From the cell containing the given text, extract its center point as (X, Y) coordinate. 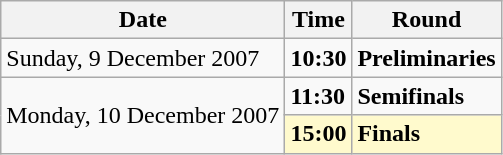
Sunday, 9 December 2007 (143, 58)
Round (426, 20)
Date (143, 20)
10:30 (318, 58)
Finals (426, 134)
Preliminaries (426, 58)
15:00 (318, 134)
Semifinals (426, 96)
Monday, 10 December 2007 (143, 115)
11:30 (318, 96)
Time (318, 20)
